For the text-containing cell, return its midpoint in (x, y) coordinate format. 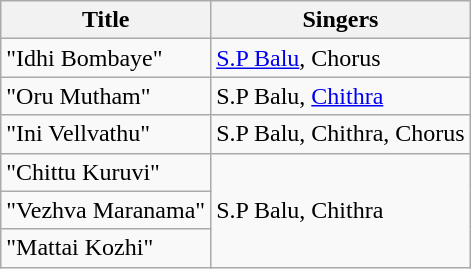
S.P Balu, Chorus (341, 58)
"Chittu Kuruvi" (106, 172)
"Ini Vellvathu" (106, 134)
"Vezhva Maranama" (106, 210)
"Mattai Kozhi" (106, 248)
Title (106, 20)
S.P Balu, Chithra, Chorus (341, 134)
"Oru Mutham" (106, 96)
"Idhi Bombaye" (106, 58)
Singers (341, 20)
